Return the [x, y] coordinate for the center point of the cell that contains the specified text.  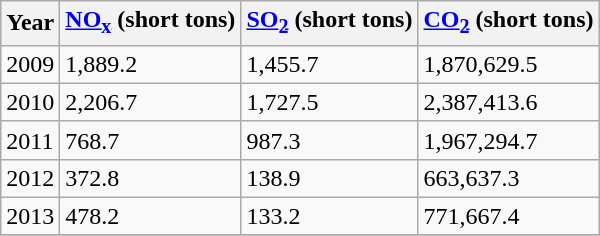
1,455.7 [330, 64]
2,206.7 [150, 102]
663,637.3 [508, 178]
Year [30, 23]
SO2 (short tons) [330, 23]
1,889.2 [150, 64]
1,727.5 [330, 102]
768.7 [150, 140]
2010 [30, 102]
NOx (short tons) [150, 23]
2009 [30, 64]
CO2 (short tons) [508, 23]
2012 [30, 178]
138.9 [330, 178]
2,387,413.6 [508, 102]
987.3 [330, 140]
1,870,629.5 [508, 64]
2011 [30, 140]
2013 [30, 216]
478.2 [150, 216]
771,667.4 [508, 216]
1,967,294.7 [508, 140]
133.2 [330, 216]
372.8 [150, 178]
